Detect which cell encompasses the target text, then output its [x, y] center coordinate. 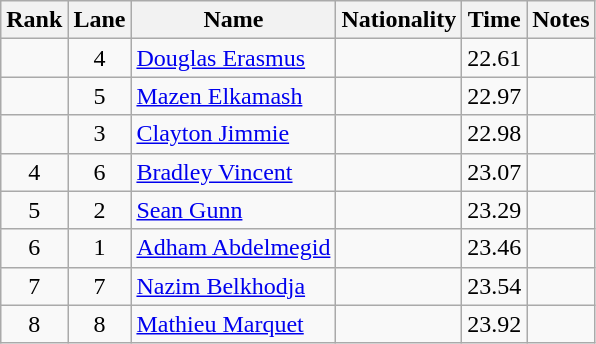
Adham Abdelmegid [234, 248]
Time [494, 20]
22.97 [494, 96]
23.07 [494, 172]
2 [100, 210]
Rank [34, 20]
Douglas Erasmus [234, 58]
3 [100, 134]
Mathieu Marquet [234, 324]
23.29 [494, 210]
Clayton Jimmie [234, 134]
Nazim Belkhodja [234, 286]
23.54 [494, 286]
22.61 [494, 58]
23.92 [494, 324]
Nationality [399, 20]
Name [234, 20]
23.46 [494, 248]
Sean Gunn [234, 210]
1 [100, 248]
Bradley Vincent [234, 172]
Notes [561, 20]
Lane [100, 20]
Mazen Elkamash [234, 96]
22.98 [494, 134]
